Identify which cell holds the provided text, then report its (X, Y) central coordinate. 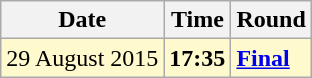
Date (82, 20)
Final (271, 58)
Round (271, 20)
29 August 2015 (82, 58)
Time (198, 20)
17:35 (198, 58)
